Return the (x, y) coordinate for the center point of the cell that contains the specified text.  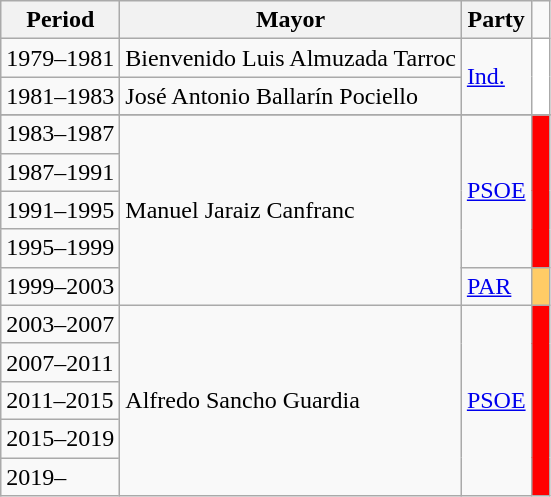
2015–2019 (60, 438)
Party (496, 20)
Mayor (291, 20)
Manuel Jaraiz Canfranc (291, 210)
1979–1981 (60, 58)
1999–2003 (60, 286)
1981–1983 (60, 96)
Ind. (496, 77)
Bienvenido Luis Almuzada Tarroc (291, 58)
José Antonio Ballarín Pociello (291, 96)
Alfredo Sancho Guardia (291, 400)
1995–1999 (60, 248)
2003–2007 (60, 324)
1987–1991 (60, 172)
2011–2015 (60, 400)
2007–2011 (60, 362)
Period (60, 20)
2019– (60, 477)
PAR (496, 286)
1983–1987 (60, 134)
1991–1995 (60, 210)
